Detect which cell encompasses the target text, then output its [x, y] center coordinate. 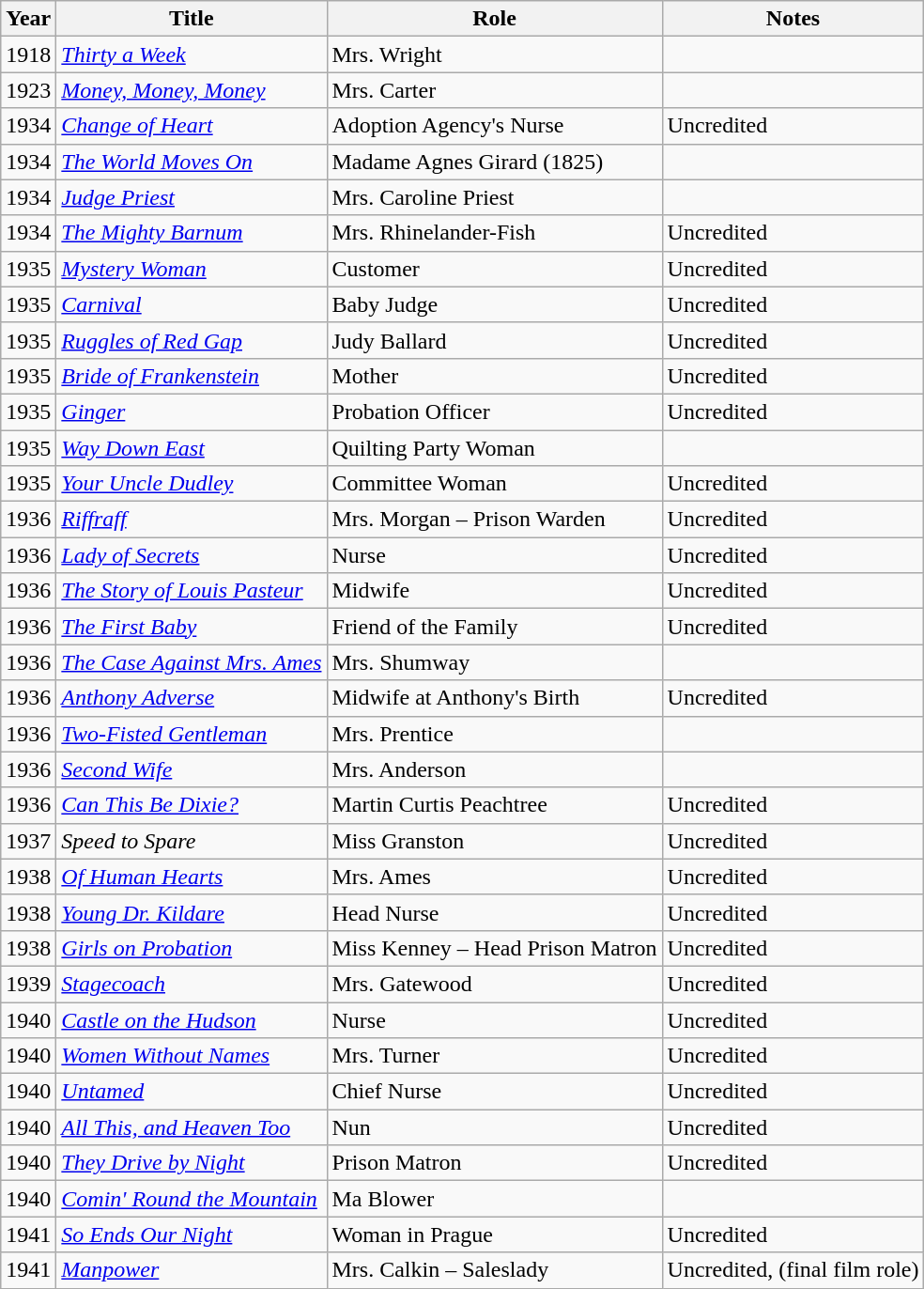
1939 [28, 984]
Miss Granston [494, 841]
Friend of the Family [494, 627]
Riffraff [192, 520]
Mrs. Rhinelander-Fish [494, 233]
Your Uncle Dudley [192, 484]
The Story of Louis Pasteur [192, 591]
Women Without Names [192, 1056]
Untamed [192, 1092]
Money, Money, Money [192, 90]
Mrs. Wright [494, 54]
Girls on Probation [192, 948]
The World Moves On [192, 162]
Prison Matron [494, 1163]
The Mighty Barnum [192, 233]
Mrs. Caroline Priest [494, 197]
Judge Priest [192, 197]
Mrs. Morgan – Prison Warden [494, 520]
Midwife at Anthony's Birth [494, 698]
Committee Woman [494, 484]
1918 [28, 54]
Role [494, 19]
Anthony Adverse [192, 698]
Midwife [494, 591]
So Ends Our Night [192, 1235]
Bride of Frankenstein [192, 376]
They Drive by Night [192, 1163]
Notes [793, 19]
1937 [28, 841]
Judy Ballard [494, 340]
Chief Nurse [494, 1092]
Quilting Party Woman [494, 448]
Probation Officer [494, 412]
Nun [494, 1127]
Customer [494, 269]
Ruggles of Red Gap [192, 340]
Mrs. Carter [494, 90]
The Case Against Mrs. Ames [192, 662]
Miss Kenney – Head Prison Matron [494, 948]
Madame Agnes Girard (1825) [494, 162]
Way Down East [192, 448]
Woman in Prague [494, 1235]
Castle on the Hudson [192, 1019]
Year [28, 19]
Mother [494, 376]
Uncredited, (final film role) [793, 1270]
Ginger [192, 412]
Comin' Round the Mountain [192, 1199]
Head Nurse [494, 912]
Ma Blower [494, 1199]
Thirty a Week [192, 54]
Mrs. Gatewood [494, 984]
Mrs. Ames [494, 877]
Martin Curtis Peachtree [494, 805]
Speed to Spare [192, 841]
Stagecoach [192, 984]
Can This Be Dixie? [192, 805]
Title [192, 19]
Of Human Hearts [192, 877]
Mrs. Shumway [494, 662]
Mystery Woman [192, 269]
Manpower [192, 1270]
The First Baby [192, 627]
Mrs. Anderson [494, 769]
All This, and Heaven Too [192, 1127]
Change of Heart [192, 126]
Adoption Agency's Nurse [494, 126]
Second Wife [192, 769]
1923 [28, 90]
Mrs. Prentice [494, 734]
Mrs. Calkin – Saleslady [494, 1270]
Two-Fisted Gentleman [192, 734]
Baby Judge [494, 304]
Carnival [192, 304]
Mrs. Turner [494, 1056]
Lady of Secrets [192, 555]
Young Dr. Kildare [192, 912]
